Return the [X, Y] coordinate for the center point of the cell that contains the specified text.  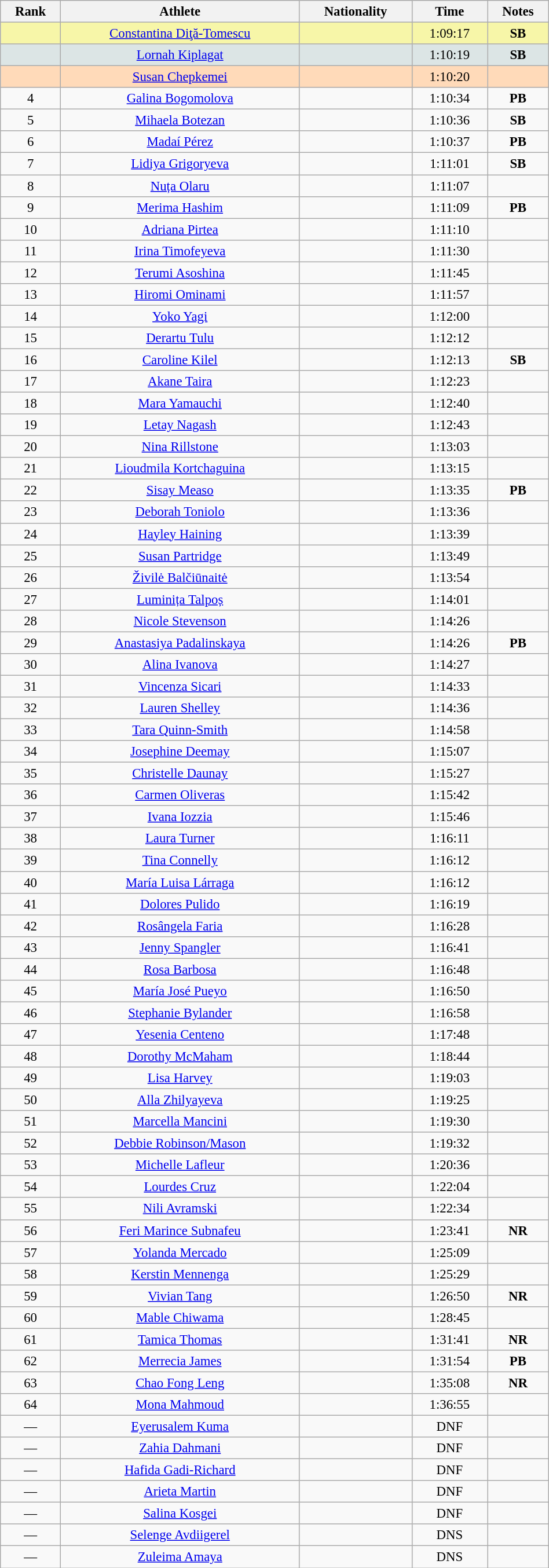
58 [31, 1274]
1:13:39 [449, 534]
1:11:30 [449, 251]
Alina Ivanova [180, 665]
1:14:36 [449, 708]
1:31:54 [449, 1361]
Salina Kosgei [180, 1514]
Letay Nagash [180, 425]
Mona Mahmoud [180, 1405]
Tina Connelly [180, 860]
Zuleima Amaya [180, 1557]
Chao Fong Leng [180, 1383]
1:13:15 [449, 468]
1:11:01 [449, 164]
1:12:43 [449, 425]
Derartu Tulu [180, 338]
Yesenia Centeno [180, 1035]
7 [31, 164]
57 [31, 1252]
1:16:41 [449, 947]
Lidiya Grigoryeva [180, 164]
62 [31, 1361]
Susan Chepkemei [180, 77]
Madaí Pérez [180, 142]
59 [31, 1296]
8 [31, 186]
1:10:36 [449, 120]
1:14:58 [449, 730]
1:20:36 [449, 1165]
Lauren Shelley [180, 708]
Mara Yamauchi [180, 404]
1:35:08 [449, 1383]
Carmen Oliveras [180, 795]
20 [31, 447]
41 [31, 904]
Hiromi Ominami [180, 295]
Tamica Thomas [180, 1339]
1:18:44 [449, 1056]
1:15:46 [449, 817]
Yolanda Mercado [180, 1252]
30 [31, 665]
1:12:23 [449, 382]
Feri Marince Subnafeu [180, 1230]
Živilė Balčiūnaitė [180, 577]
1:19:03 [449, 1078]
Nina Rillstone [180, 447]
Rosa Barbosa [180, 969]
5 [31, 120]
Deborah Toniolo [180, 512]
6 [31, 142]
18 [31, 404]
1:28:45 [449, 1318]
26 [31, 577]
Vivian Tang [180, 1296]
1:16:19 [449, 904]
1:11:10 [449, 229]
10 [31, 229]
Zahia Dahmani [180, 1448]
1:13:49 [449, 556]
60 [31, 1318]
1:10:34 [449, 98]
Lisa Harvey [180, 1078]
64 [31, 1405]
Dorothy McMaham [180, 1056]
1:15:42 [449, 795]
27 [31, 599]
Merima Hashim [180, 207]
51 [31, 1122]
Michelle Lafleur [180, 1165]
42 [31, 926]
1:13:03 [449, 447]
Alla Zhilyayeva [180, 1100]
1:16:48 [449, 969]
Lornah Kiplagat [180, 55]
Dolores Pulido [180, 904]
Debbie Robinson/Mason [180, 1144]
45 [31, 991]
34 [31, 752]
1:22:34 [449, 1209]
Eyerusalem Kuma [180, 1427]
Marcella Mancini [180, 1122]
Luminița Talpoș [180, 599]
Kerstin Mennenga [180, 1274]
Selenge Avdiigerel [180, 1535]
13 [31, 295]
43 [31, 947]
Christelle Daunay [180, 774]
1:14:27 [449, 665]
Nationality [356, 12]
1:23:41 [449, 1230]
48 [31, 1056]
Nili Avramski [180, 1209]
1:10:37 [449, 142]
Irina Timofeyeva [180, 251]
1:10:19 [449, 55]
Mihaela Botezan [180, 120]
Merrecia James [180, 1361]
Galina Bogomolova [180, 98]
Constantina Diţă-Tomescu [180, 34]
53 [31, 1165]
Susan Partridge [180, 556]
Jenny Spangler [180, 947]
Adriana Pirtea [180, 229]
1:19:32 [449, 1144]
32 [31, 708]
María Luisa Lárraga [180, 882]
1:15:07 [449, 752]
1:15:27 [449, 774]
Notes [518, 12]
1:12:00 [449, 316]
1:11:09 [449, 207]
46 [31, 1013]
1:16:58 [449, 1013]
1:16:50 [449, 991]
50 [31, 1100]
15 [31, 338]
31 [31, 686]
28 [31, 621]
29 [31, 643]
1:17:48 [449, 1035]
55 [31, 1209]
1:25:09 [449, 1252]
Tara Quinn-Smith [180, 730]
19 [31, 425]
1:12:13 [449, 360]
1:16:11 [449, 839]
Josephine Deemay [180, 752]
1:31:41 [449, 1339]
11 [31, 251]
37 [31, 817]
24 [31, 534]
Athlete [180, 12]
52 [31, 1144]
16 [31, 360]
1:14:33 [449, 686]
1:12:40 [449, 404]
56 [31, 1230]
1:13:54 [449, 577]
Yoko Yagi [180, 316]
1:11:57 [449, 295]
Hayley Haining [180, 534]
1:09:17 [449, 34]
1:16:28 [449, 926]
Sisay Measo [180, 490]
38 [31, 839]
61 [31, 1339]
54 [31, 1187]
25 [31, 556]
21 [31, 468]
1:36:55 [449, 1405]
47 [31, 1035]
49 [31, 1078]
Lioudmila Kortchaguina [180, 468]
Akane Taira [180, 382]
María José Pueyo [180, 991]
Mable Chiwama [180, 1318]
1:13:36 [449, 512]
1:19:30 [449, 1122]
Rank [31, 12]
1:11:45 [449, 273]
Arieta Martin [180, 1492]
Hafida Gadi-Richard [180, 1470]
1:12:12 [449, 338]
35 [31, 774]
Ivana Iozzia [180, 817]
12 [31, 273]
1:19:25 [449, 1100]
Stephanie Bylander [180, 1013]
1:10:20 [449, 77]
Time [449, 12]
4 [31, 98]
Anastasiya Padalinskaya [180, 643]
39 [31, 860]
36 [31, 795]
Nuța Olaru [180, 186]
1:13:35 [449, 490]
40 [31, 882]
Rosângela Faria [180, 926]
1:26:50 [449, 1296]
1:25:29 [449, 1274]
1:14:01 [449, 599]
23 [31, 512]
Nicole Stevenson [180, 621]
14 [31, 316]
63 [31, 1383]
44 [31, 969]
Vincenza Sicari [180, 686]
33 [31, 730]
17 [31, 382]
Terumi Asoshina [180, 273]
1:22:04 [449, 1187]
Caroline Kilel [180, 360]
Lourdes Cruz [180, 1187]
22 [31, 490]
9 [31, 207]
Laura Turner [180, 839]
1:11:07 [449, 186]
